Determine the (X, Y) coordinate at the center of the cell enclosing the given text.  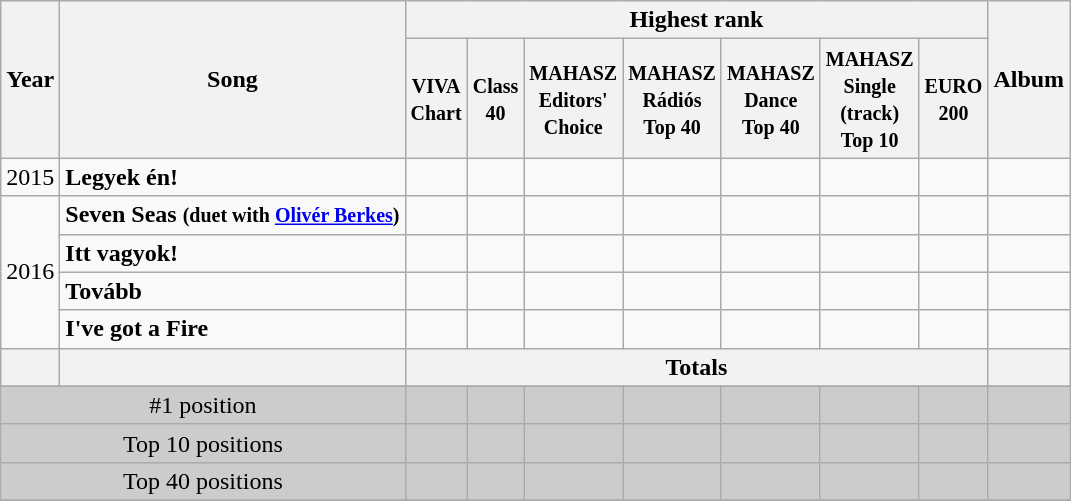
Class 40 (496, 98)
Legyek én! (232, 177)
MAHASZ Single (track) Top 10 (870, 98)
Album (1029, 80)
Seven Seas (duet with Olivér Berkes) (232, 215)
Top 40 positions (203, 481)
VIVA Chart (436, 98)
EURO 200 (954, 98)
MAHASZ Dance Top 40 (770, 98)
Highest rank (696, 20)
Top 10 positions (203, 443)
Song (232, 80)
Itt vagyok! (232, 253)
MAHASZ Editors' Choice (574, 98)
Tovább (232, 291)
#1 position (203, 405)
I've got a Fire (232, 329)
MAHASZ Rádiós Top 40 (672, 98)
2016 (30, 272)
Totals (696, 367)
2015 (30, 177)
Year (30, 80)
